Search for the cell housing the specified text and yield its [x, y] center coordinate. 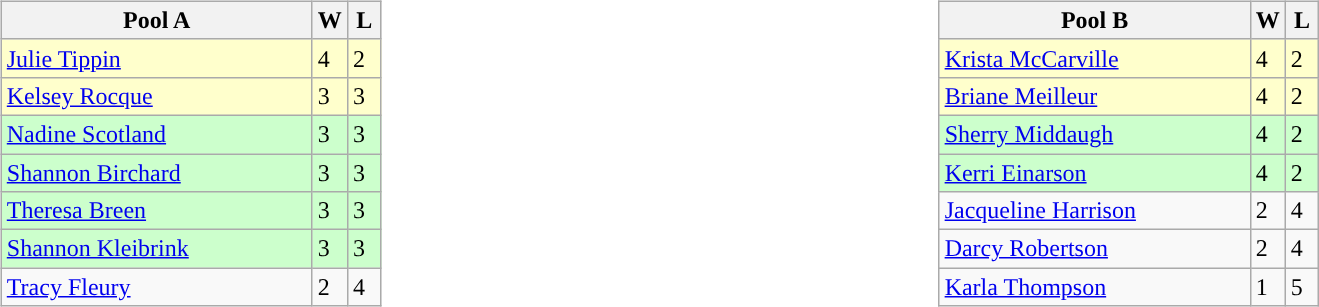
Nadine Scotland [156, 134]
Darcy Robertson [1094, 249]
5 [1302, 287]
Jacqueline Harrison [1094, 211]
Theresa Breen [156, 211]
Briane Meilleur [1094, 96]
Pool A [156, 20]
Tracy Fleury [156, 287]
Sherry Middaugh [1094, 134]
Julie Tippin [156, 58]
Pool B [1094, 20]
Krista McCarville [1094, 58]
Shannon Birchard [156, 173]
Kerri Einarson [1094, 173]
Karla Thompson [1094, 287]
1 [1268, 287]
Kelsey Rocque [156, 96]
Shannon Kleibrink [156, 249]
